Extract the (x, y) coordinate from the center of the cell holding the provided text.  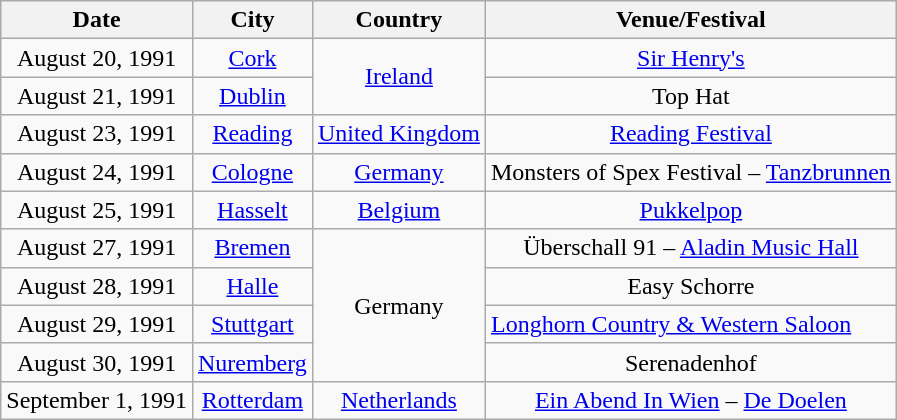
Ireland (398, 77)
Netherlands (398, 400)
United Kingdom (398, 134)
Bremen (252, 248)
Serenadenhof (690, 362)
Cork (252, 58)
Venue/Festival (690, 20)
Halle (252, 286)
August 25, 1991 (97, 210)
Date (97, 20)
August 23, 1991 (97, 134)
Dublin (252, 96)
August 24, 1991 (97, 172)
Stuttgart (252, 324)
Top Hat (690, 96)
Cologne (252, 172)
Pukkelpop (690, 210)
Monsters of Spex Festival – Tanzbrunnen (690, 172)
Ein Abend In Wien – De Doelen (690, 400)
Hasselt (252, 210)
August 30, 1991 (97, 362)
Überschall 91 – Aladin Music Hall (690, 248)
Belgium (398, 210)
August 28, 1991 (97, 286)
August 29, 1991 (97, 324)
Sir Henry's (690, 58)
Reading Festival (690, 134)
Reading (252, 134)
September 1, 1991 (97, 400)
Nuremberg (252, 362)
Rotterdam (252, 400)
Country (398, 20)
City (252, 20)
August 27, 1991 (97, 248)
Longhorn Country & Western Saloon (690, 324)
August 20, 1991 (97, 58)
Easy Schorre (690, 286)
August 21, 1991 (97, 96)
